Detect which cell encompasses the target text, then output its [x, y] center coordinate. 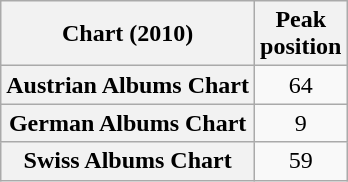
German Albums Chart [128, 123]
Austrian Albums Chart [128, 85]
9 [301, 123]
Chart (2010) [128, 34]
59 [301, 161]
Swiss Albums Chart [128, 161]
64 [301, 85]
Peakposition [301, 34]
